For the text-containing cell, return its midpoint in [x, y] coordinate format. 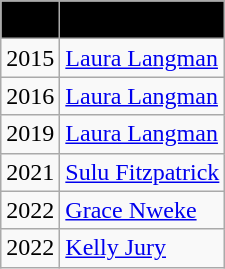
Kelly Jury [142, 248]
Grace Nweke [142, 210]
2021 [30, 172]
Sulu Fitzpatrick [142, 172]
2019 [30, 134]
2015 [30, 58]
Year [30, 20]
Winner [142, 20]
2016 [30, 96]
